Detect which cell encompasses the target text, then output its [X, Y] center coordinate. 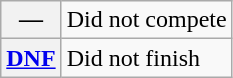
Did not finish [146, 58]
DNF [31, 58]
Did not compete [146, 20]
— [31, 20]
